Extract the (X, Y) coordinate from the center of the cell holding the provided text.  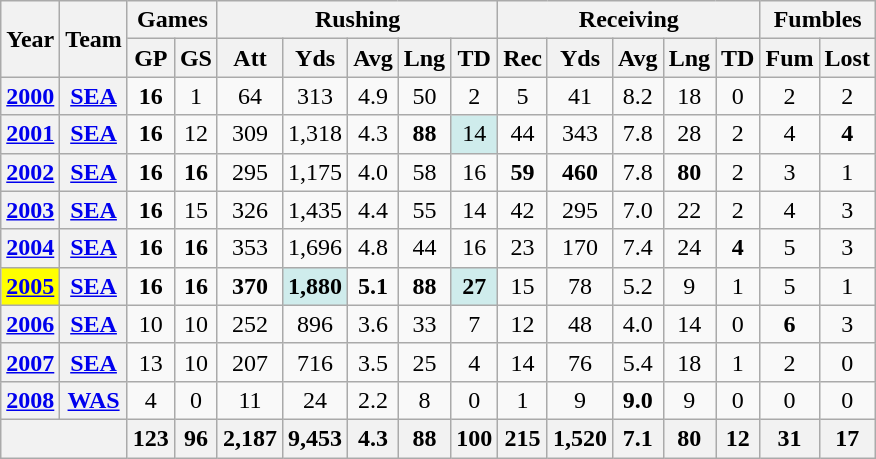
1,435 (316, 210)
Receiving (629, 20)
WAS (94, 400)
326 (250, 210)
2003 (30, 210)
28 (689, 134)
22 (689, 210)
Fum (790, 58)
207 (250, 362)
25 (424, 362)
460 (580, 172)
1,175 (316, 172)
343 (580, 134)
896 (316, 324)
1,520 (580, 438)
17 (847, 438)
33 (424, 324)
252 (250, 324)
5.1 (374, 286)
2002 (30, 172)
7.1 (638, 438)
1,880 (316, 286)
27 (474, 286)
2,187 (250, 438)
Lost (847, 58)
Att (250, 58)
6 (790, 324)
313 (316, 96)
64 (250, 96)
4.4 (374, 210)
2.2 (374, 400)
50 (424, 96)
Rushing (357, 20)
55 (424, 210)
42 (523, 210)
2005 (30, 286)
41 (580, 96)
5.4 (638, 362)
2001 (30, 134)
100 (474, 438)
Games (172, 20)
7.0 (638, 210)
13 (150, 362)
59 (523, 172)
8.2 (638, 96)
Rec (523, 58)
8 (424, 400)
11 (250, 400)
4.9 (374, 96)
23 (523, 248)
GP (150, 58)
5.2 (638, 286)
31 (790, 438)
9,453 (316, 438)
2006 (30, 324)
4.8 (374, 248)
GS (196, 58)
716 (316, 362)
309 (250, 134)
2000 (30, 96)
96 (196, 438)
353 (250, 248)
Team (94, 39)
7 (474, 324)
170 (580, 248)
7.4 (638, 248)
58 (424, 172)
76 (580, 362)
370 (250, 286)
123 (150, 438)
1,318 (316, 134)
2004 (30, 248)
78 (580, 286)
Year (30, 39)
Fumbles (818, 20)
215 (523, 438)
3.5 (374, 362)
2008 (30, 400)
2007 (30, 362)
3.6 (374, 324)
48 (580, 324)
1,696 (316, 248)
9.0 (638, 400)
